Search for the cell housing the specified text and yield its (x, y) center coordinate. 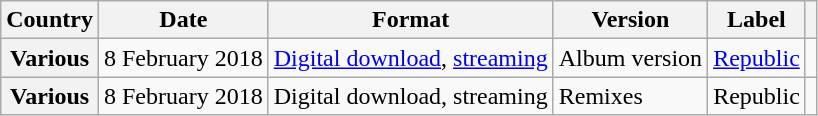
Date (183, 20)
Remixes (630, 96)
Format (410, 20)
Version (630, 20)
Label (757, 20)
Country (50, 20)
Album version (630, 58)
